From the cell containing the given text, extract its center point as (x, y) coordinate. 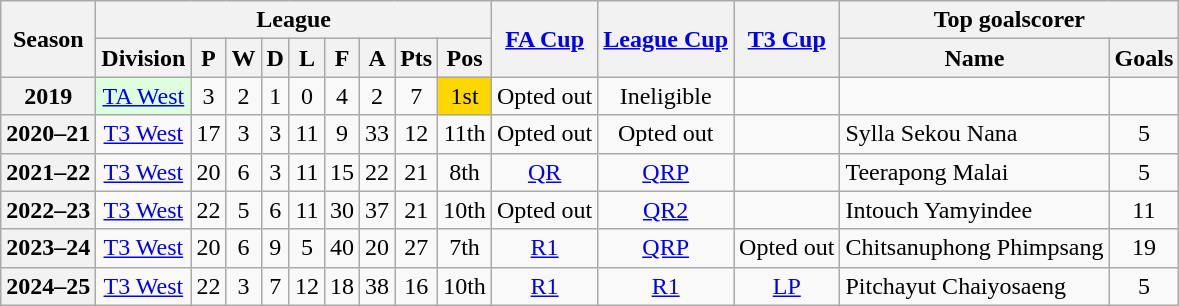
33 (378, 134)
2020–21 (48, 134)
FA Cup (544, 39)
17 (208, 134)
QR (544, 172)
27 (416, 248)
0 (306, 96)
Goals (1144, 58)
LP (787, 286)
TA West (144, 96)
Season (48, 39)
2021–22 (48, 172)
League Cup (666, 39)
Pos (465, 58)
Top goalscorer (1010, 20)
1 (275, 96)
Division (144, 58)
11th (465, 134)
18 (342, 286)
38 (378, 286)
Chitsanuphong Phimpsang (974, 248)
A (378, 58)
Pitchayut Chaiyosaeng (974, 286)
Ineligible (666, 96)
15 (342, 172)
2019 (48, 96)
1st (465, 96)
40 (342, 248)
2022–23 (48, 210)
37 (378, 210)
QR2 (666, 210)
F (342, 58)
19 (1144, 248)
P (208, 58)
League (294, 20)
4 (342, 96)
7th (465, 248)
8th (465, 172)
D (275, 58)
16 (416, 286)
Name (974, 58)
Sylla Sekou Nana (974, 134)
T3 Cup (787, 39)
2024–25 (48, 286)
Intouch Yamyindee (974, 210)
30 (342, 210)
L (306, 58)
Teerapong Malai (974, 172)
Pts (416, 58)
2023–24 (48, 248)
W (244, 58)
